Capture the cell that displays the provided text and extract its [X, Y] central coordinate. 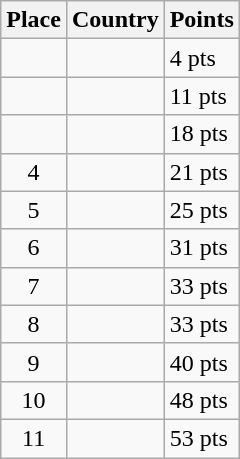
9 [34, 362]
Place [34, 20]
31 pts [202, 248]
4 pts [202, 58]
10 [34, 400]
6 [34, 248]
4 [34, 172]
18 pts [202, 134]
11 [34, 438]
48 pts [202, 400]
53 pts [202, 438]
25 pts [202, 210]
21 pts [202, 172]
8 [34, 324]
11 pts [202, 96]
Points [202, 20]
40 pts [202, 362]
5 [34, 210]
7 [34, 286]
Country [115, 20]
